For the text-containing cell, return its midpoint in (x, y) coordinate format. 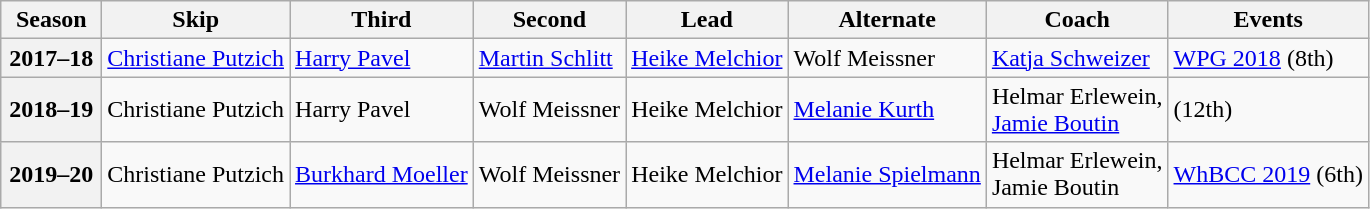
Second (549, 20)
Burkhard Moeller (382, 174)
(12th) (1268, 110)
Events (1268, 20)
2017–18 (52, 58)
Melanie Kurth (887, 110)
Alternate (887, 20)
Martin Schlitt (549, 58)
Skip (196, 20)
Melanie Spielmann (887, 174)
WPG 2018 (8th) (1268, 58)
Coach (1077, 20)
2018–19 (52, 110)
Third (382, 20)
Season (52, 20)
Lead (707, 20)
WhBCC 2019 (6th) (1268, 174)
Katja Schweizer (1077, 58)
2019–20 (52, 174)
